Locate the cell with the specified text and output its (x, y) center coordinate. 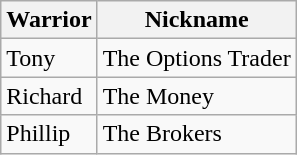
The Options Trader (196, 58)
Richard (49, 96)
Tony (49, 58)
Phillip (49, 134)
Nickname (196, 20)
The Money (196, 96)
Warrior (49, 20)
The Brokers (196, 134)
